Identify which cell holds the provided text, then report its (x, y) central coordinate. 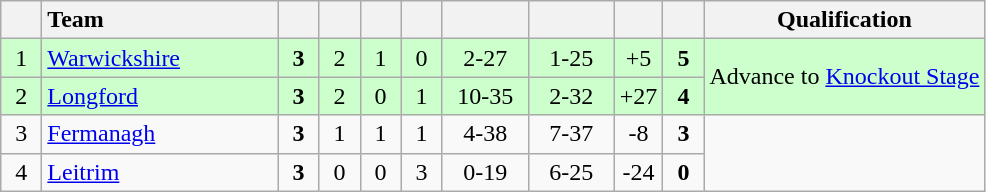
+5 (638, 58)
1-25 (571, 58)
Longford (160, 96)
Fermanagh (160, 134)
6-25 (571, 172)
0-19 (485, 172)
-24 (638, 172)
-8 (638, 134)
5 (684, 58)
Advance to Knockout Stage (844, 77)
Qualification (844, 20)
4-38 (485, 134)
+27 (638, 96)
10-35 (485, 96)
Leitrim (160, 172)
Team (160, 20)
7-37 (571, 134)
2-32 (571, 96)
2-27 (485, 58)
Warwickshire (160, 58)
